For the text-containing cell, return its midpoint in (X, Y) coordinate format. 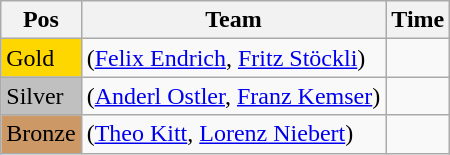
Gold (41, 58)
Bronze (41, 134)
Silver (41, 96)
Time (418, 20)
(Anderl Ostler, Franz Kemser) (234, 96)
(Felix Endrich, Fritz Stöckli) (234, 58)
Team (234, 20)
Pos (41, 20)
(Theo Kitt, Lorenz Niebert) (234, 134)
